Detect which cell encompasses the target text, then output its (X, Y) center coordinate. 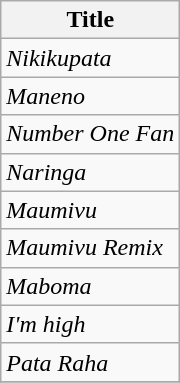
Maboma (90, 286)
Naringa (90, 172)
Maumivu Remix (90, 248)
I'm high (90, 324)
Number One Fan (90, 134)
Maumivu (90, 210)
Maneno (90, 96)
Title (90, 20)
Pata Raha (90, 362)
Nikikupata (90, 58)
